Search for the cell housing the specified text and yield its (X, Y) center coordinate. 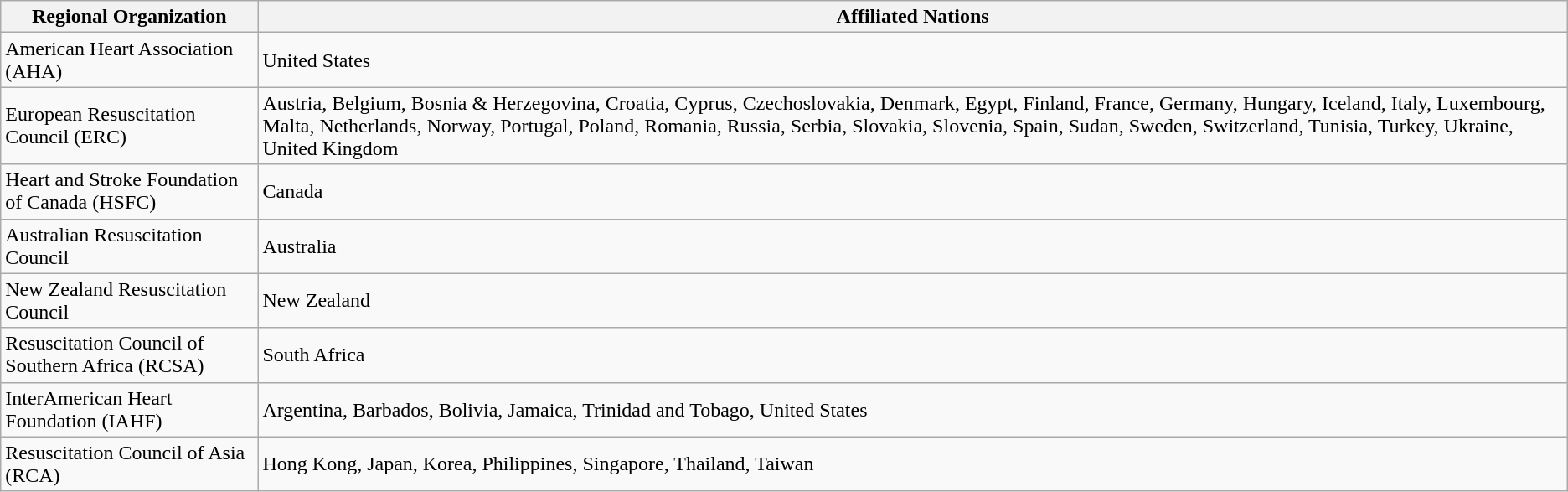
Australia (913, 246)
New Zealand Resuscitation Council (129, 300)
Regional Organization (129, 17)
InterAmerican Heart Foundation (IAHF) (129, 409)
South Africa (913, 355)
Argentina, Barbados, Bolivia, Jamaica, Trinidad and Tobago, United States (913, 409)
Resuscitation Council of Southern Africa (RCSA) (129, 355)
Affiliated Nations (913, 17)
European Resuscitation Council (ERC) (129, 126)
American Heart Association (AHA) (129, 60)
Resuscitation Council of Asia (RCA) (129, 464)
Australian Resuscitation Council (129, 246)
United States (913, 60)
Heart and Stroke Foundation of Canada (HSFC) (129, 191)
New Zealand (913, 300)
Canada (913, 191)
Hong Kong, Japan, Korea, Philippines, Singapore, Thailand, Taiwan (913, 464)
